Scan for the cell matching the given text and deliver its [x, y] coordinate at center. 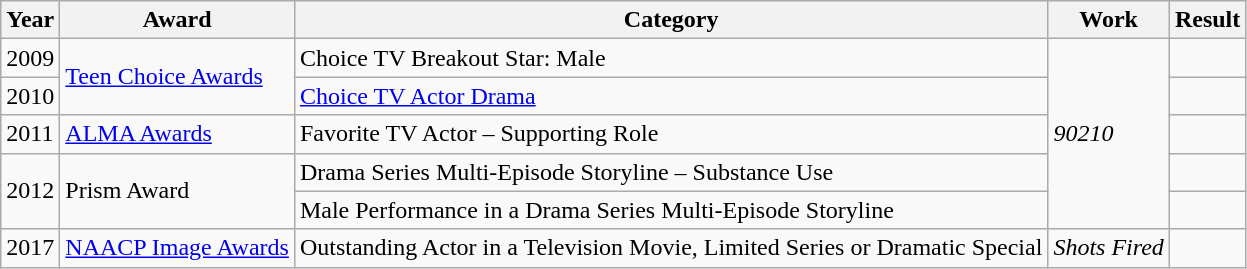
Choice TV Breakout Star: Male [670, 58]
ALMA Awards [178, 134]
Award [178, 20]
NAACP Image Awards [178, 248]
2010 [30, 96]
90210 [1109, 134]
Drama Series Multi-Episode Storyline – Substance Use [670, 172]
Outstanding Actor in a Television Movie, Limited Series or Dramatic Special [670, 248]
Favorite TV Actor – Supporting Role [670, 134]
2011 [30, 134]
Shots Fired [1109, 248]
Category [670, 20]
Year [30, 20]
Prism Award [178, 191]
2009 [30, 58]
Work [1109, 20]
2017 [30, 248]
Teen Choice Awards [178, 77]
Choice TV Actor Drama [670, 96]
Male Performance in a Drama Series Multi-Episode Storyline [670, 210]
Result [1207, 20]
2012 [30, 191]
